Locate the cell with the specified text and output its [X, Y] center coordinate. 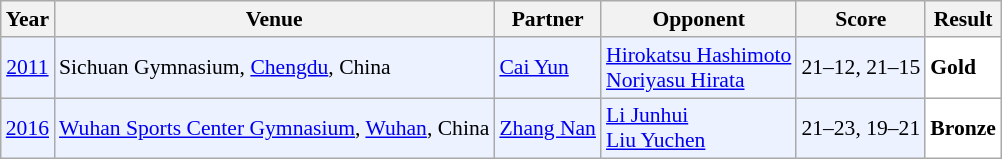
Li Junhui Liu Yuchen [698, 128]
21–12, 21–15 [860, 68]
21–23, 19–21 [860, 128]
Cai Yun [548, 68]
Wuhan Sports Center Gymnasium, Wuhan, China [274, 128]
Sichuan Gymnasium, Chengdu, China [274, 68]
Bronze [963, 128]
Result [963, 19]
2016 [28, 128]
Venue [274, 19]
Gold [963, 68]
Hirokatsu Hashimoto Noriyasu Hirata [698, 68]
Partner [548, 19]
2011 [28, 68]
Score [860, 19]
Zhang Nan [548, 128]
Opponent [698, 19]
Year [28, 19]
